Search for the cell housing the specified text and yield its [x, y] center coordinate. 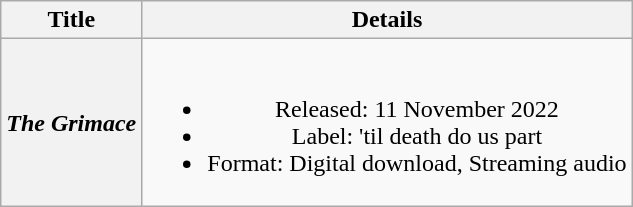
Title [72, 20]
Released: 11 November 2022Label: 'til death do us partFormat: Digital download, Streaming audio [387, 122]
The Grimace [72, 122]
Details [387, 20]
